Identify which cell holds the provided text, then report its (x, y) central coordinate. 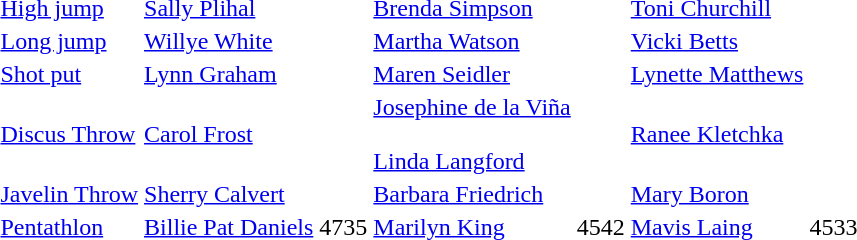
Carol Frost (229, 134)
Mary Boron (717, 194)
Barbara Friedrich (472, 194)
Josephine de la ViñaLinda Langford (472, 134)
Vicki Betts (717, 41)
Lynn Graham (229, 74)
Lynette Matthews (717, 74)
Willye White (229, 41)
Maren Seidler (472, 74)
Sherry Calvert (229, 194)
Martha Watson (472, 41)
Ranee Kletchka (717, 134)
